Detect which cell encompasses the target text, then output its [x, y] center coordinate. 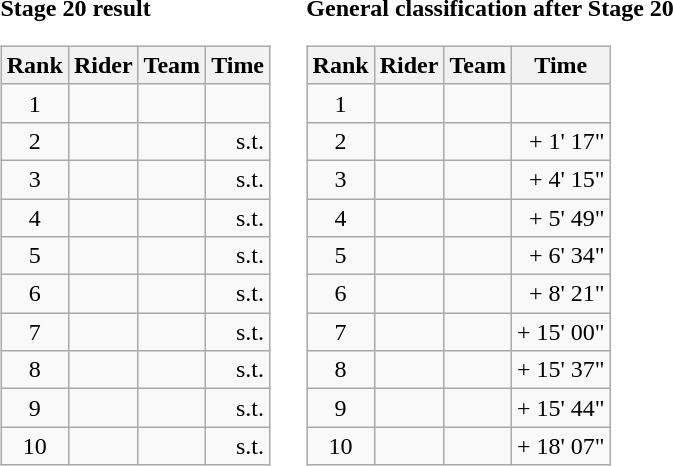
+ 6' 34" [560, 256]
+ 4' 15" [560, 179]
+ 8' 21" [560, 294]
+ 15' 37" [560, 370]
+ 5' 49" [560, 217]
+ 1' 17" [560, 141]
+ 18' 07" [560, 446]
+ 15' 00" [560, 332]
+ 15' 44" [560, 408]
